Search for the cell housing the specified text and yield its (x, y) center coordinate. 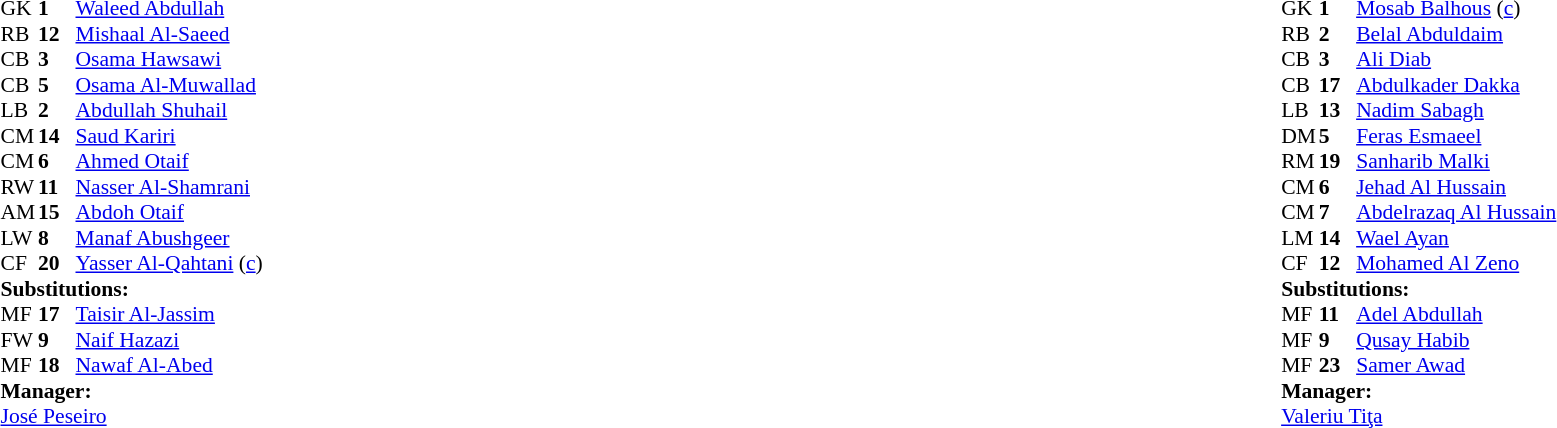
Mishaal Al-Saeed (170, 34)
Abdelrazaq Al Hussain (1456, 213)
Ahmed Otaif (170, 161)
Mohamed Al Zeno (1456, 263)
RW (19, 187)
23 (1338, 365)
15 (57, 213)
Nasser Al-Shamrani (170, 187)
FW (19, 340)
Manaf Abushgeer (170, 238)
Wael Ayan (1456, 238)
19 (1338, 161)
Abdullah Shuhail (170, 111)
Jehad Al Hussain (1456, 187)
LW (19, 238)
RM (1300, 161)
20 (57, 263)
Osama Al-Muwallad (170, 85)
18 (57, 365)
Feras Esmaeel (1456, 136)
8 (57, 238)
Samer Awad (1456, 365)
7 (1338, 213)
LM (1300, 238)
Osama Hawsawi (170, 59)
Saud Kariri (170, 136)
Ali Diab (1456, 59)
Sanharib Malki (1456, 161)
Abdulkader Dakka (1456, 85)
Adel Abdullah (1456, 315)
Qusay Habib (1456, 340)
Yasser Al-Qahtani (c) (170, 263)
13 (1338, 111)
Taisir Al-Jassim (170, 315)
DM (1300, 136)
Abdoh Otaif (170, 213)
Nawaf Al-Abed (170, 365)
Nadim Sabagh (1456, 111)
Naif Hazazi (170, 340)
Belal Abduldaim (1456, 34)
AM (19, 213)
